Extract the (x, y) coordinate from the center of the cell holding the provided text.  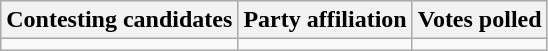
Party affiliation (325, 20)
Votes polled (480, 20)
Contesting candidates (120, 20)
